Pinpoint the cell where the given text exists, returning its [x, y] midpoint coordinate. 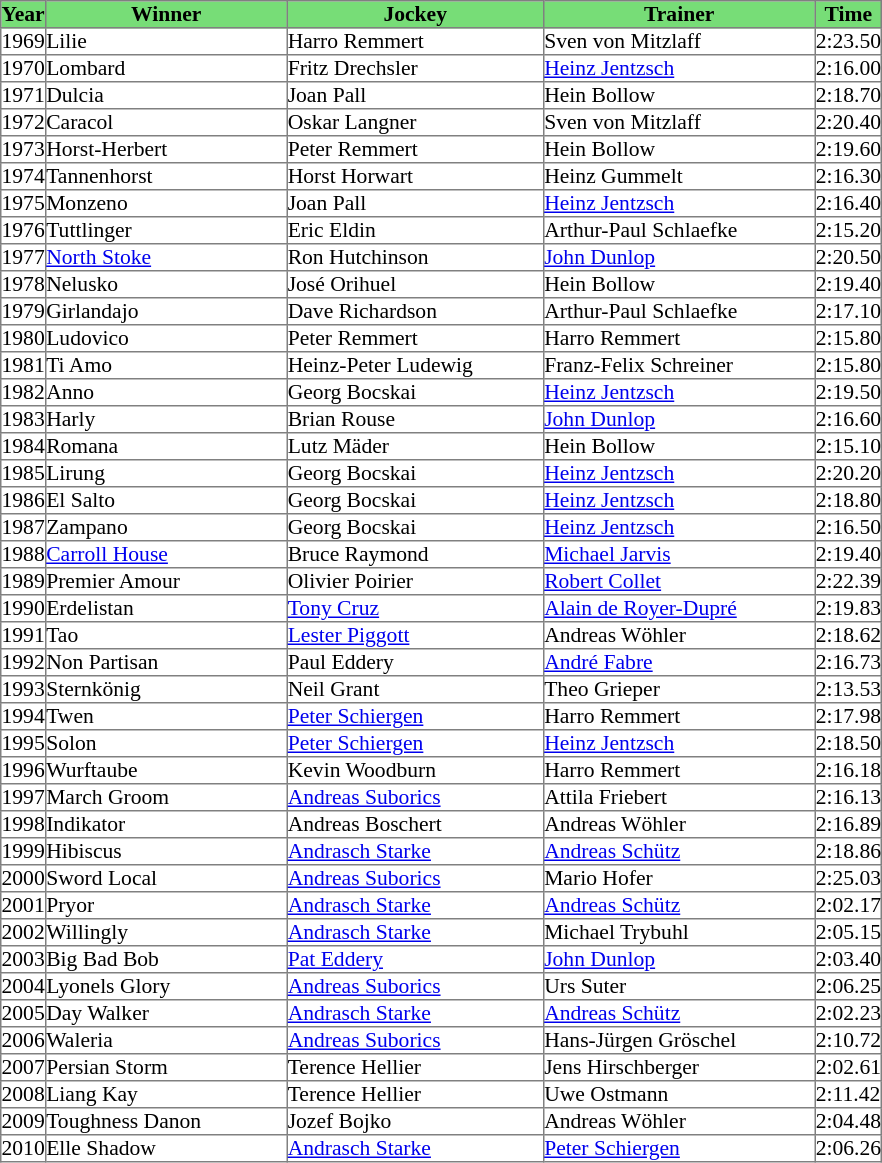
Monzeno [166, 204]
2:13.53 [848, 690]
1977 [24, 258]
Lilie [166, 42]
1971 [24, 96]
Trainer [679, 14]
March Groom [166, 798]
1984 [24, 446]
Year [24, 14]
2:16.73 [848, 662]
Eric Eldin [415, 230]
Day Walker [166, 1014]
Robert Collet [679, 582]
Attila Friebert [679, 798]
2:18.86 [848, 852]
1990 [24, 608]
2:16.30 [848, 176]
2:20.40 [848, 122]
Lyonels Glory [166, 986]
2:25.03 [848, 878]
2:16.18 [848, 770]
2006 [24, 1040]
Alain de Royer-Dupré [679, 608]
2:16.50 [848, 528]
1974 [24, 176]
Waleria [166, 1040]
Tuttlinger [166, 230]
1998 [24, 824]
2:18.62 [848, 636]
2:04.48 [848, 1122]
Olivier Poirier [415, 582]
2:02.17 [848, 906]
André Fabre [679, 662]
Solon [166, 744]
Lester Piggott [415, 636]
Girlandajo [166, 312]
Lutz Mäder [415, 446]
1969 [24, 42]
2:16.13 [848, 798]
2009 [24, 1122]
Harly [166, 420]
2:15.20 [848, 230]
Kevin Woodburn [415, 770]
Jens Hirschberger [679, 1068]
2000 [24, 878]
Neil Grant [415, 690]
1978 [24, 284]
Winner [166, 14]
Wurftaube [166, 770]
Indikator [166, 824]
2003 [24, 960]
Lombard [166, 68]
1993 [24, 690]
1996 [24, 770]
1976 [24, 230]
Jozef Bojko [415, 1122]
Fritz Drechsler [415, 68]
Michael Jarvis [679, 554]
2:16.60 [848, 420]
Ludovico [166, 338]
1981 [24, 366]
Brian Rouse [415, 420]
1987 [24, 528]
Dulcia [166, 96]
2:03.40 [848, 960]
1988 [24, 554]
Carroll House [166, 554]
Lirung [166, 474]
Time [848, 14]
2008 [24, 1094]
2:19.60 [848, 150]
2004 [24, 986]
Non Partisan [166, 662]
Toughness Danon [166, 1122]
2:16.40 [848, 204]
Pryor [166, 906]
2:16.89 [848, 824]
1985 [24, 474]
Nelusko [166, 284]
Willingly [166, 932]
Pat Eddery [415, 960]
Jockey [415, 14]
2:18.70 [848, 96]
Tao [166, 636]
1975 [24, 204]
Hibiscus [166, 852]
Premier Amour [166, 582]
2002 [24, 932]
2:06.25 [848, 986]
Romana [166, 446]
Paul Eddery [415, 662]
Sword Local [166, 878]
1983 [24, 420]
1986 [24, 500]
Erdelistan [166, 608]
Heinz-Peter Ludewig [415, 366]
1999 [24, 852]
1991 [24, 636]
2:19.83 [848, 608]
1992 [24, 662]
Sternkönig [166, 690]
Michael Trybuhl [679, 932]
2:06.26 [848, 1148]
1982 [24, 392]
2:05.15 [848, 932]
Anno [166, 392]
Ti Amo [166, 366]
2:20.20 [848, 474]
Elle Shadow [166, 1148]
2007 [24, 1068]
North Stoke [166, 258]
2:02.23 [848, 1014]
1979 [24, 312]
1994 [24, 716]
2:10.72 [848, 1040]
2:15.10 [848, 446]
Theo Grieper [679, 690]
Tony Cruz [415, 608]
1980 [24, 338]
2:23.50 [848, 42]
2:18.50 [848, 744]
Uwe Ostmann [679, 1094]
2:16.00 [848, 68]
Franz-Felix Schreiner [679, 366]
2:18.80 [848, 500]
José Orihuel [415, 284]
Heinz Gummelt [679, 176]
Ron Hutchinson [415, 258]
Big Bad Bob [166, 960]
Liang Kay [166, 1094]
2:11.42 [848, 1094]
Urs Suter [679, 986]
Bruce Raymond [415, 554]
Persian Storm [166, 1068]
2:17.10 [848, 312]
1973 [24, 150]
Caracol [166, 122]
Horst Horwart [415, 176]
Twen [166, 716]
2001 [24, 906]
Oskar Langner [415, 122]
Zampano [166, 528]
El Salto [166, 500]
Hans-Jürgen Gröschel [679, 1040]
2:20.50 [848, 258]
2010 [24, 1148]
1989 [24, 582]
Dave Richardson [415, 312]
1997 [24, 798]
2:19.50 [848, 392]
1970 [24, 68]
2:22.39 [848, 582]
Andreas Boschert [415, 824]
Horst-Herbert [166, 150]
Tannenhorst [166, 176]
Mario Hofer [679, 878]
2005 [24, 1014]
1972 [24, 122]
2:02.61 [848, 1068]
1995 [24, 744]
2:17.98 [848, 716]
